Provide the [X, Y] coordinate of the cell's center where the given text is located.  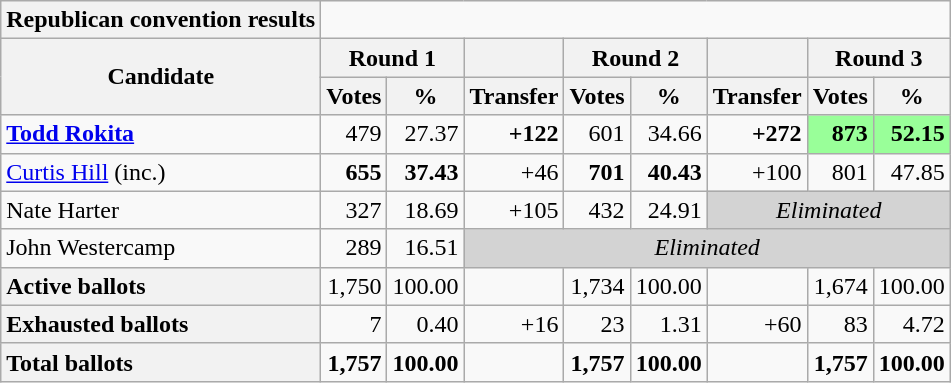
Todd Rokita [161, 134]
655 [354, 172]
83 [840, 324]
24.91 [668, 210]
1.31 [668, 324]
40.43 [668, 172]
+60 [757, 324]
Total ballots [161, 362]
479 [354, 134]
Candidate [161, 77]
+16 [514, 324]
7 [354, 324]
1,674 [840, 286]
18.69 [426, 210]
Round 2 [636, 58]
327 [354, 210]
34.66 [668, 134]
37.43 [426, 172]
+46 [514, 172]
+122 [514, 134]
801 [840, 172]
873 [840, 134]
1,750 [354, 286]
23 [597, 324]
+272 [757, 134]
47.85 [912, 172]
0.40 [426, 324]
Round 1 [392, 58]
1,734 [597, 286]
289 [354, 248]
+105 [514, 210]
27.37 [426, 134]
16.51 [426, 248]
Republican convention results [161, 20]
601 [597, 134]
Nate Harter [161, 210]
Active ballots [161, 286]
52.15 [912, 134]
John Westercamp [161, 248]
432 [597, 210]
Curtis Hill (inc.) [161, 172]
4.72 [912, 324]
+100 [757, 172]
Exhausted ballots [161, 324]
701 [597, 172]
Round 3 [878, 58]
